Find where the given text appears and provide that cell's center as [x, y] coordinate. 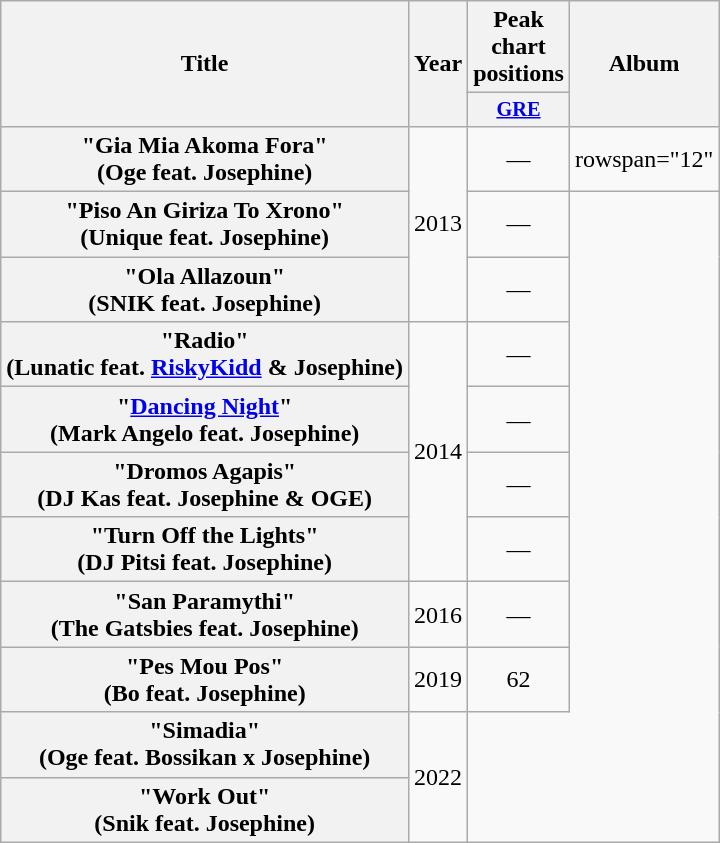
"Pes Mou Pos"(Bo feat. Josephine) [205, 680]
2014 [438, 452]
rowspan="12" [644, 158]
"Work Out"(Snik feat. Josephine) [205, 810]
"Turn Off the Lights"(DJ Pitsi feat. Josephine) [205, 550]
GRE [519, 110]
Title [205, 64]
2016 [438, 614]
2013 [438, 224]
"Ola Allazoun"(SNIK feat. Josephine) [205, 290]
Album [644, 64]
2019 [438, 680]
"Dancing Night"(Mark Angelo feat. Josephine) [205, 420]
"Radio"(Lunatic feat. RiskyKidd & Josephine) [205, 354]
Year [438, 64]
"San Paramythi"(The Gatsbies feat. Josephine) [205, 614]
"Gia Mia Akoma Fora"(Oge feat. Josephine) [205, 158]
"Simadia"(Oge feat. Bossikan x Josephine) [205, 744]
"Dromos Agapis"(DJ Kas feat. Josephine & OGE) [205, 484]
"Piso An Giriza To Xrono"(Unique feat. Josephine) [205, 224]
Peak chart positions [519, 47]
62 [519, 680]
2022 [438, 777]
